Detect which cell encompasses the target text, then output its [x, y] center coordinate. 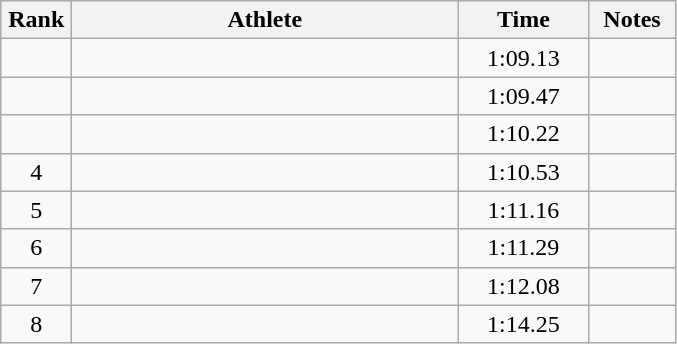
1:10.53 [524, 172]
7 [36, 286]
1:09.47 [524, 96]
1:11.29 [524, 248]
1:09.13 [524, 58]
1:11.16 [524, 210]
4 [36, 172]
Athlete [265, 20]
5 [36, 210]
Time [524, 20]
Notes [632, 20]
8 [36, 324]
6 [36, 248]
1:12.08 [524, 286]
1:14.25 [524, 324]
Rank [36, 20]
1:10.22 [524, 134]
